Identify which cell holds the provided text, then report its (x, y) central coordinate. 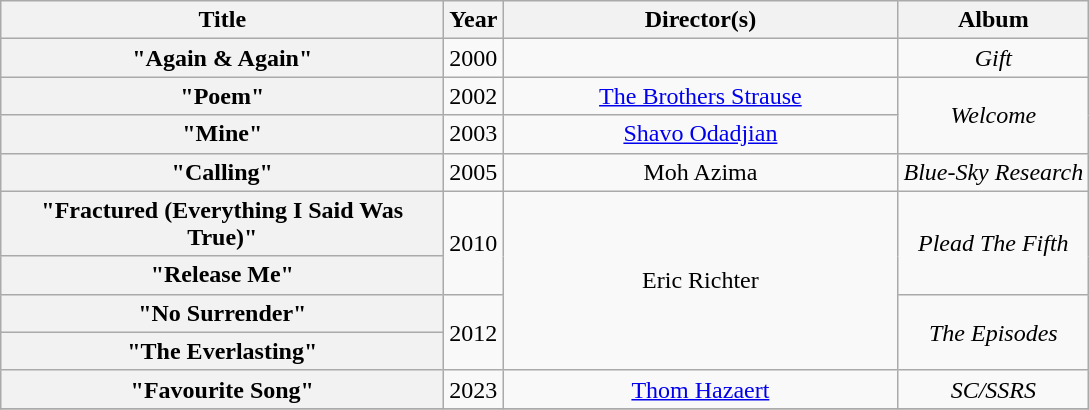
2012 (474, 332)
Eric Richter (700, 280)
"Again & Again" (222, 58)
2002 (474, 96)
"Release Me" (222, 275)
SC/SSRS (994, 389)
Gift (994, 58)
2005 (474, 172)
The Episodes (994, 332)
2010 (474, 242)
Blue-Sky Research (994, 172)
Moh Azima (700, 172)
"Calling" (222, 172)
"Fractured (Everything I Said Was True)" (222, 224)
Director(s) (700, 20)
Year (474, 20)
Thom Hazaert (700, 389)
Welcome (994, 115)
"No Surrender" (222, 313)
Shavo Odadjian (700, 134)
"Favourite Song" (222, 389)
"Mine" (222, 134)
Title (222, 20)
"Poem" (222, 96)
2000 (474, 58)
Plead The Fifth (994, 242)
The Brothers Strause (700, 96)
"The Everlasting" (222, 351)
Album (994, 20)
2023 (474, 389)
2003 (474, 134)
